For the text-containing cell, return its midpoint in [x, y] coordinate format. 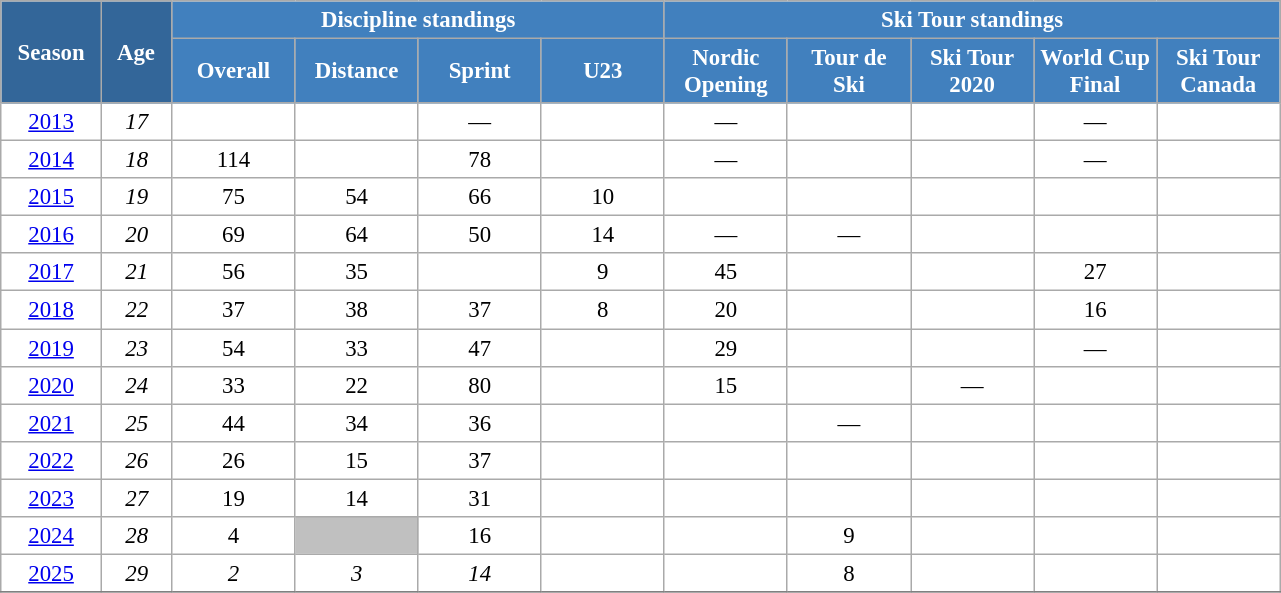
Age [136, 52]
10 [602, 197]
3 [356, 573]
Sprint [480, 72]
2016 [52, 235]
4 [234, 536]
2025 [52, 573]
Ski TourCanada [1218, 72]
25 [136, 423]
U23 [602, 72]
18 [136, 160]
80 [480, 385]
2017 [52, 273]
Overall [234, 72]
2021 [52, 423]
2024 [52, 536]
21 [136, 273]
Distance [356, 72]
Ski Tour2020 [972, 72]
34 [356, 423]
44 [234, 423]
35 [356, 273]
2013 [52, 122]
Ski Tour standings [972, 20]
Discipline standings [418, 20]
Season [52, 52]
2 [234, 573]
2015 [52, 197]
69 [234, 235]
2020 [52, 385]
28 [136, 536]
64 [356, 235]
NordicOpening [726, 72]
38 [356, 310]
23 [136, 348]
45 [726, 273]
56 [234, 273]
2022 [52, 460]
66 [480, 197]
50 [480, 235]
75 [234, 197]
2019 [52, 348]
47 [480, 348]
World CupFinal [1096, 72]
2018 [52, 310]
Tour deSki [848, 72]
36 [480, 423]
24 [136, 385]
31 [480, 498]
17 [136, 122]
2023 [52, 498]
114 [234, 160]
2014 [52, 160]
78 [480, 160]
